Find where the given text appears and provide that cell's center as (X, Y) coordinate. 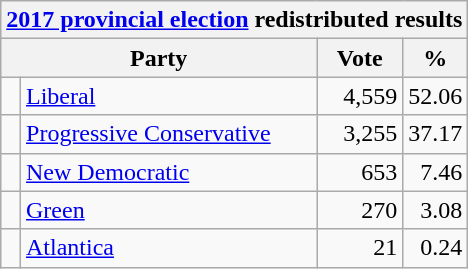
52.06 (436, 96)
270 (360, 210)
Atlantica (169, 248)
21 (360, 248)
4,559 (360, 96)
Progressive Conservative (169, 134)
Liberal (169, 96)
0.24 (436, 248)
% (436, 58)
2017 provincial election redistributed results (234, 20)
Green (169, 210)
New Democratic (169, 172)
Party (159, 58)
7.46 (436, 172)
37.17 (436, 134)
3.08 (436, 210)
653 (360, 172)
3,255 (360, 134)
Vote (360, 58)
